For the text-containing cell, return its midpoint in (X, Y) coordinate format. 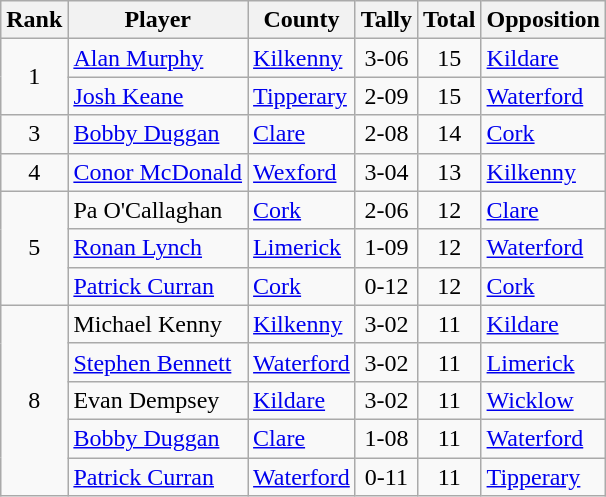
4 (34, 172)
Evan Dempsey (158, 400)
Tally (386, 20)
1-09 (386, 248)
Wexford (302, 172)
Total (450, 20)
0-12 (386, 286)
13 (450, 172)
3-04 (386, 172)
8 (34, 400)
3 (34, 134)
Michael Kenny (158, 324)
Alan Murphy (158, 58)
Wicklow (543, 400)
Pa O'Callaghan (158, 210)
2-06 (386, 210)
Ronan Lynch (158, 248)
County (302, 20)
Stephen Bennett (158, 362)
2-08 (386, 134)
5 (34, 248)
14 (450, 134)
3-06 (386, 58)
Opposition (543, 20)
Rank (34, 20)
Conor McDonald (158, 172)
0-11 (386, 477)
2-09 (386, 96)
1 (34, 77)
Josh Keane (158, 96)
Player (158, 20)
1-08 (386, 438)
